For the text-containing cell, return its midpoint in [x, y] coordinate format. 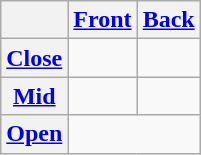
Open [34, 134]
Close [34, 58]
Mid [34, 96]
Front [102, 20]
Back [168, 20]
